For the text-containing cell, return its midpoint in [X, Y] coordinate format. 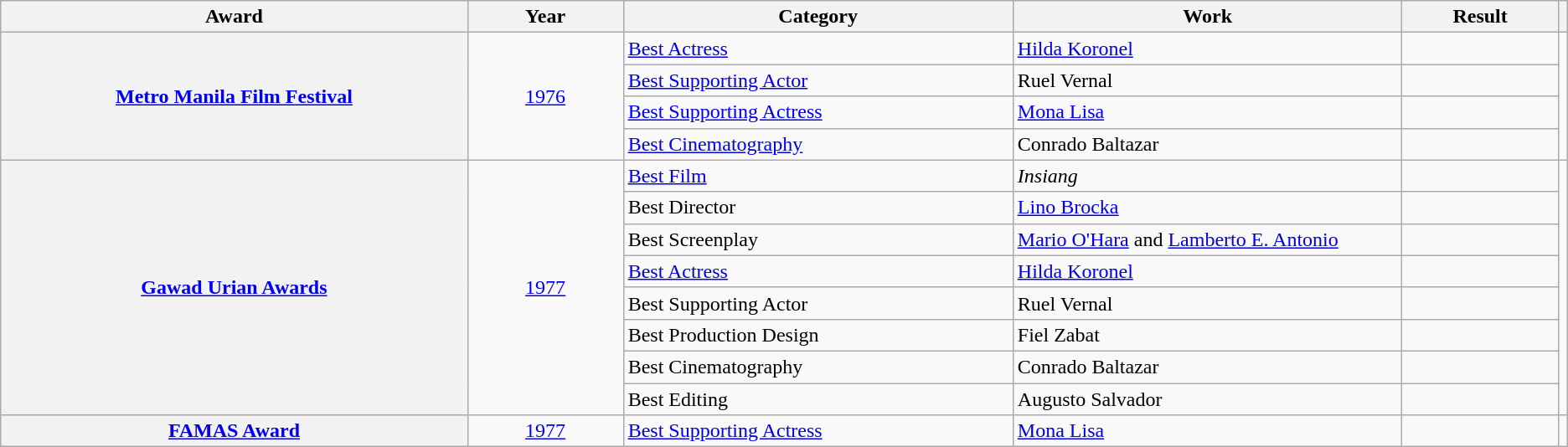
1976 [545, 96]
Category [818, 17]
Insiang [1208, 176]
Result [1480, 17]
Best Screenplay [818, 239]
Work [1208, 17]
Best Director [818, 208]
Best Film [818, 176]
Metro Manila Film Festival [235, 96]
Award [235, 17]
Year [545, 17]
Mario O'Hara and Lamberto E. Antonio [1208, 239]
Lino Brocka [1208, 208]
Gawad Urian Awards [235, 287]
FAMAS Award [235, 431]
Best Production Design [818, 335]
Best Editing [818, 399]
Augusto Salvador [1208, 399]
Fiel Zabat [1208, 335]
